Provide the (x, y) coordinate of the cell's center where the given text is located.  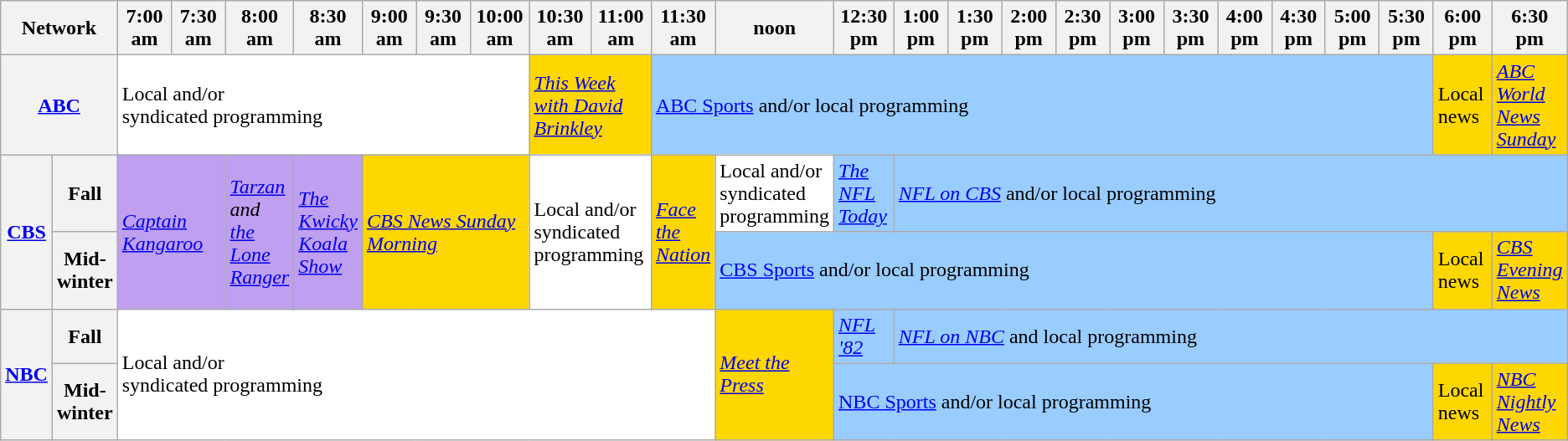
NFL on NBC and local programming (1230, 336)
NBC Nightly News (1529, 402)
CBS News Sunday Morning (446, 232)
The NFL Today (864, 193)
7:30 am (199, 28)
9:30 am (443, 28)
Captain Kangaroo (171, 232)
The Kwicky Koala Show (328, 232)
CBS (27, 232)
5:30 pm (1406, 28)
1:00 pm (921, 28)
Tarzan and the Lone Ranger (260, 232)
11:30 am (683, 28)
10:00 am (499, 28)
ABC (59, 105)
ABC World News Sunday (1529, 105)
12:30 pm (864, 28)
CBS Evening News (1529, 270)
7:00 am (144, 28)
1:30 pm (975, 28)
NBC (27, 375)
2:00 pm (1029, 28)
NFL on CBS and/or local programming (1230, 193)
9:00 am (389, 28)
6:00 pm (1462, 28)
noon (775, 28)
CBS Sports and/or local programming (1074, 270)
10:30 am (560, 28)
Meet the Press (775, 375)
6:30 pm (1529, 28)
Face the Nation (683, 232)
11:00 am (621, 28)
3:00 pm (1137, 28)
2:30 pm (1082, 28)
This Week with David Brinkley (590, 105)
NBC Sports and/or local programming (1134, 402)
5:00 pm (1352, 28)
8:00 am (260, 28)
4:00 pm (1245, 28)
ABC Sports and/or local programming (1042, 105)
8:30 am (328, 28)
Network (59, 28)
4:30 pm (1298, 28)
3:30 pm (1190, 28)
NFL '82 (864, 336)
